Output the [X, Y] coordinate of the center of the cell containing the given text.  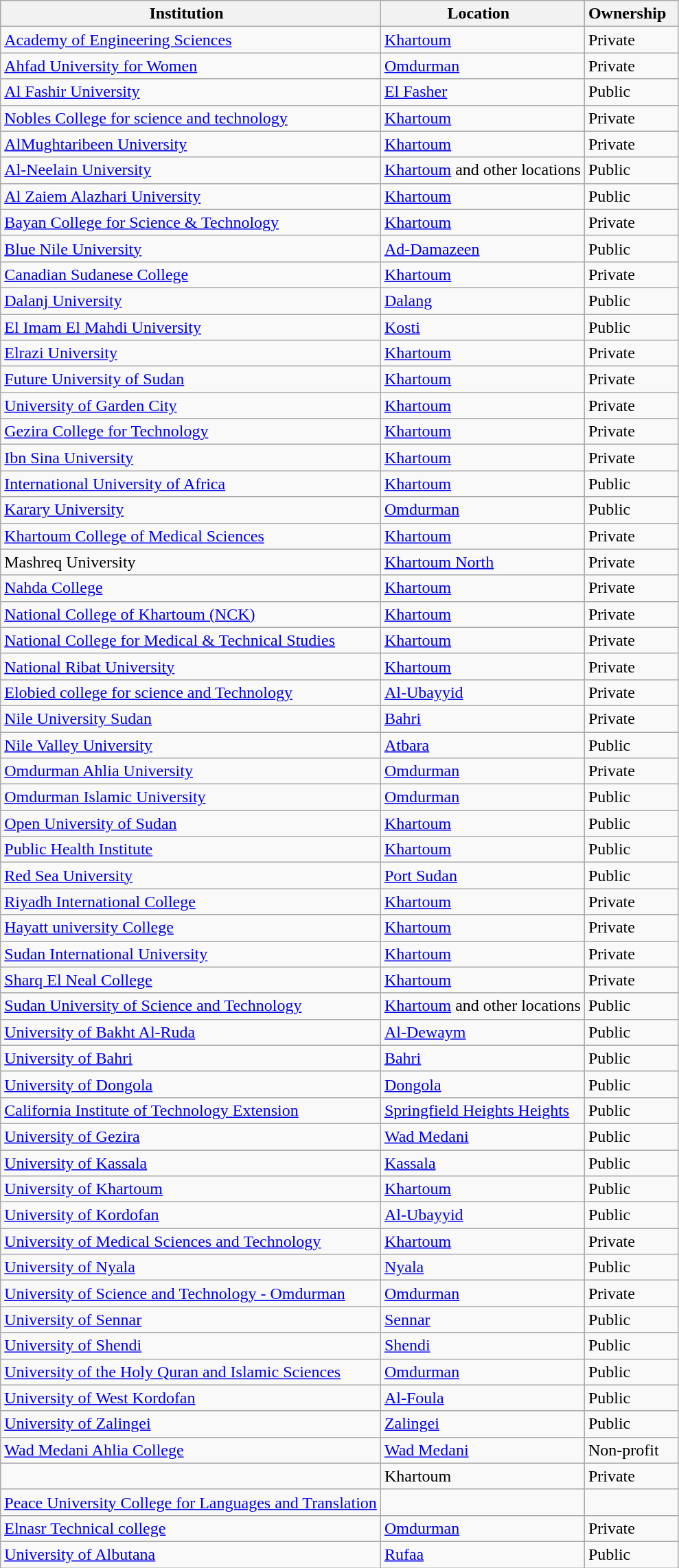
Mashreq University [191, 562]
Non-profit [631, 1450]
Al Zaiem Alazhari University [191, 196]
Location [482, 14]
Nahda College [191, 588]
Nile Valley University [191, 745]
University of Kassala [191, 1163]
Al-Dewaym [482, 1032]
Al-Foula [482, 1398]
University of Khartoum [191, 1189]
Khartoum North [482, 562]
Omdurman Islamic University [191, 797]
Academy of Engineering Sciences [191, 40]
University of Nyala [191, 1267]
University of Gezira [191, 1136]
Open University of Sudan [191, 823]
University of Dongola [191, 1084]
El Fasher [482, 92]
Institution [191, 14]
Elrazi University [191, 353]
Ahfad University for Women [191, 66]
University of Shendi [191, 1346]
Elnasr Technical college [191, 1528]
Karary University [191, 510]
Nile University Sudan [191, 718]
Sudan International University [191, 954]
University of Garden City [191, 406]
Omdurman Ahlia University [191, 771]
Sharq El Neal College [191, 980]
Riyadh International College [191, 902]
Al Fashir University [191, 92]
University of West Kordofan [191, 1398]
California Institute of Technology Extension [191, 1110]
University of Bahri [191, 1058]
Ad-Damazeen [482, 248]
Gezira College for Technology [191, 432]
Hayatt university College [191, 928]
Port Sudan [482, 876]
Khartoum College of Medical Sciences [191, 536]
National College of Khartoum (NCK) [191, 614]
Kosti [482, 327]
Atbara [482, 745]
Zalingei [482, 1424]
Sudan University of Science and Technology [191, 1006]
Elobied college for science and Technology [191, 692]
Sennar [482, 1320]
Nyala [482, 1267]
Bayan College for Science & Technology [191, 222]
Ownership [631, 14]
Public Health Institute [191, 850]
Dalang [482, 301]
AlMughtaribeen University [191, 144]
Wad Medani Ahlia College [191, 1450]
Ibn Sina University [191, 458]
Springfield Heights Heights [482, 1110]
University of Kordofan [191, 1215]
Red Sea University [191, 876]
Kassala [482, 1163]
Dalanj University [191, 301]
International University of Africa [191, 484]
University of Albutana [191, 1554]
Rufaa [482, 1554]
University of Bakht Al-Ruda [191, 1032]
National College for Medical & Technical Studies [191, 640]
Dongola [482, 1084]
University of Science and Technology - Omdurman [191, 1294]
Future University of Sudan [191, 379]
Shendi [482, 1346]
University of Zalingei [191, 1424]
University of the Holy Quran and Islamic Sciences [191, 1372]
El Imam El Mahdi University [191, 327]
University of Medical Sciences and Technology [191, 1241]
Peace University College for Languages and Translation [191, 1502]
Nobles College for science and technology [191, 118]
Canadian Sudanese College [191, 274]
Al-Neelain University [191, 170]
University of Sennar [191, 1320]
National Ribat University [191, 666]
Blue Nile University [191, 248]
